Locate the cell with the specified text and output its (x, y) center coordinate. 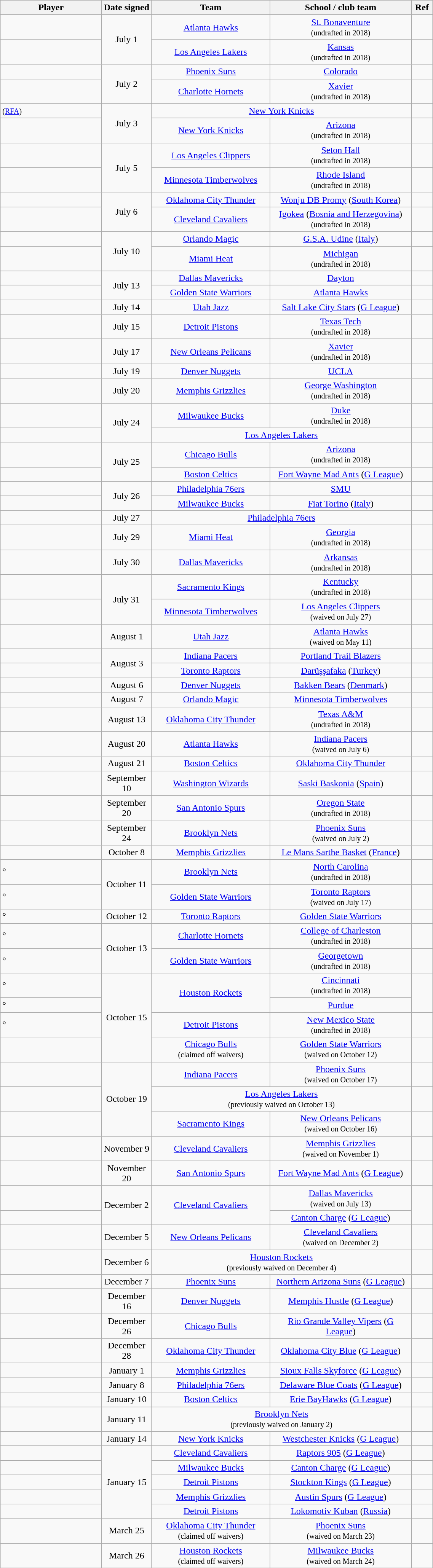
January 8 (126, 1385)
Bakken Bears (Denmark) (340, 685)
Oklahoma City Blue (G League) (340, 1351)
December 5 (126, 1237)
Kansas(undrafted in 2018) (340, 52)
July 6 (126, 212)
SMU (340, 489)
Memphis Hustle (G League) (340, 1302)
Rhode Island(undrafted in 2018) (340, 180)
Phoenix Suns(waived on March 23) (340, 1531)
July 31 (126, 599)
New Orleans Pelicans(waived on October 16) (340, 1123)
Georgia(undrafted in 2018) (340, 537)
December 16 (126, 1302)
July 5 (126, 167)
July 17 (126, 352)
Delaware Blue Coats (G League) (340, 1385)
Arkansas(undrafted in 2018) (340, 562)
Westchester Knicks (G League) (340, 1439)
August 1 (126, 636)
Washington Wizards (211, 783)
Cleveland Cavaliers(waived on December 2) (340, 1237)
Kentucky(undrafted in 2018) (340, 587)
January 14 (126, 1439)
March 25 (126, 1531)
Phoenix Suns(waived on July 2) (340, 833)
New Mexico State(undrafted in 2018) (340, 1025)
August 13 (126, 719)
July 24 (126, 422)
Saski Baskonia (Spain) (340, 783)
Dayton (340, 278)
Colorado (340, 72)
Seton Hall(undrafted in 2018) (340, 155)
College of Charleston(undrafted in 2018) (340, 936)
Wonju DB Promy (South Korea) (340, 199)
Indiana Pacers(waived on July 6) (340, 744)
March 26 (126, 1555)
August 3 (126, 663)
Stockton Kings (G League) (340, 1482)
Rio Grande Valley Vipers (G League) (340, 1326)
Los Angeles Clippers (211, 155)
December 7 (126, 1282)
Houston Rockets(claimed off waivers) (211, 1555)
January 1 (126, 1370)
January 15 (126, 1482)
Le Mans Sarthe Basket (France) (340, 852)
(RFA) (51, 111)
July 20 (126, 390)
July 19 (126, 371)
September 10 (126, 783)
November 20 (126, 1173)
Brooklyn Nets(previously waived on January 2) (281, 1419)
October 11 (126, 884)
Date signed (126, 8)
Austin Spurs (G League) (340, 1496)
November 9 (126, 1149)
July 15 (126, 327)
Northern Arizona Suns (G League) (340, 1282)
UCLA (340, 371)
December 26 (126, 1326)
Dallas Mavericks(waived on July 13) (340, 1198)
Erie BayHawks (G League) (340, 1399)
G.S.A. Udine (Italy) (340, 239)
George Washington(undrafted in 2018) (340, 390)
July 2 (126, 84)
Igokea (Bosnia and Herzegovina)(undrafted in 2018) (340, 219)
Oregon State(undrafted in 2018) (340, 808)
Georgetown(undrafted in 2018) (340, 961)
September 20 (126, 808)
September 24 (126, 833)
Ref (422, 8)
Texas A&M(undrafted in 2018) (340, 719)
Raptors 905 (G League) (340, 1453)
Toronto Raptors(waived on July 17) (340, 897)
August 7 (126, 700)
Atlanta Hawks(waived on May 11) (340, 636)
North Carolina(undrafted in 2018) (340, 872)
Los Angeles Clippers(waived on July 27) (340, 612)
Milwaukee Bucks(waived on March 24) (340, 1555)
Sioux Falls Skyforce (G League) (340, 1370)
July 25 (126, 462)
Fiat Torino (Italy) (340, 503)
July 14 (126, 307)
July 27 (126, 518)
School / club team (340, 8)
October 13 (126, 948)
Team (211, 8)
August 6 (126, 685)
Lokomotiv Kuban (Russia) (340, 1511)
Chicago Bulls(claimed off waivers) (211, 1050)
Golden State Warriors(waived on October 12) (340, 1050)
October 8 (126, 852)
July 26 (126, 496)
July 3 (126, 123)
January 11 (126, 1419)
August 20 (126, 744)
December 6 (126, 1262)
Oklahoma City Thunder(claimed off waivers) (211, 1531)
January 10 (126, 1399)
July 30 (126, 562)
October 19 (126, 1099)
Duke(undrafted in 2018) (340, 416)
August 21 (126, 763)
October 12 (126, 916)
St. Bonaventure(undrafted in 2018) (340, 27)
Cincinnati(undrafted in 2018) (340, 986)
Darüşşafaka (Turkey) (340, 671)
July 29 (126, 537)
July 10 (126, 251)
October 15 (126, 1018)
Purdue (340, 1005)
December 28 (126, 1351)
Memphis Grizzlies(waived on November 1) (340, 1149)
Portland Trail Blazers (340, 656)
July 1 (126, 40)
Salt Lake City Stars (G League) (340, 307)
Los Angeles Lakers(previously waived on October 13) (281, 1099)
Michigan(undrafted in 2018) (340, 258)
Houston Rockets(previously waived on December 4) (281, 1262)
Texas Tech(undrafted in 2018) (340, 327)
Houston Rockets (211, 993)
Phoenix Suns(waived on October 17) (340, 1074)
Player (51, 8)
July 13 (126, 285)
December 2 (126, 1205)
